Search for the cell housing the specified text and yield its (X, Y) center coordinate. 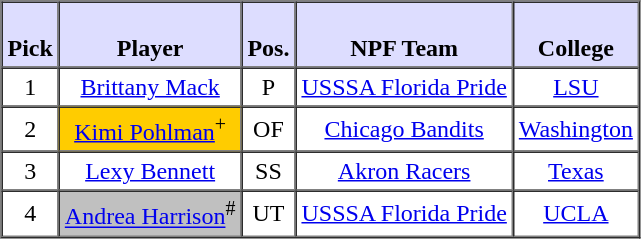
Brittany Mack (150, 88)
Lexy Bennett (150, 172)
Kimi Pohlman+ (150, 128)
NPF Team (404, 35)
Andrea Harrison# (150, 214)
Pos. (268, 35)
Pick (30, 35)
2 (30, 128)
1 (30, 88)
SS (268, 172)
P (268, 88)
UCLA (576, 214)
College (576, 35)
Chicago Bandits (404, 128)
Akron Racers (404, 172)
UT (268, 214)
Texas (576, 172)
3 (30, 172)
OF (268, 128)
Washington (576, 128)
Player (150, 35)
4 (30, 214)
LSU (576, 88)
